Extract the [X, Y] coordinate from the center of the cell holding the provided text.  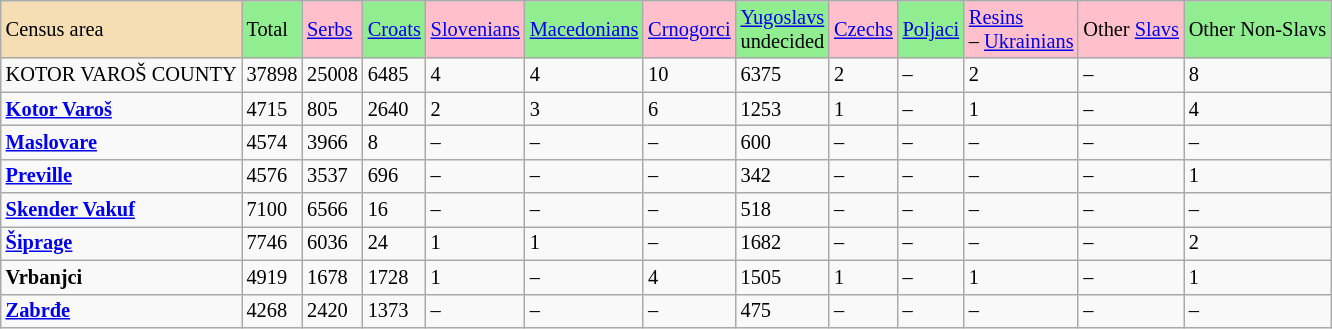
342 [782, 176]
KOTOR VAROŠ COUNTY [122, 75]
10 [689, 75]
3966 [332, 142]
Kotor Varoš [122, 109]
Serbs [332, 29]
1373 [394, 311]
805 [332, 109]
2640 [394, 109]
Czechs [864, 29]
1728 [394, 277]
1682 [782, 243]
1505 [782, 277]
24 [394, 243]
Crnogorci [689, 29]
6375 [782, 75]
6036 [332, 243]
518 [782, 210]
Skender Vakuf [122, 210]
Poljaci [931, 29]
1678 [332, 277]
6566 [332, 210]
7746 [272, 243]
Total [272, 29]
Slovenians [476, 29]
Other Slavs [1130, 29]
37898 [272, 75]
475 [782, 311]
Šiprage [122, 243]
1253 [782, 109]
4574 [272, 142]
6 [689, 109]
Preville [122, 176]
4919 [272, 277]
Macedonians [584, 29]
Vrbanjci [122, 277]
25008 [332, 75]
3 [584, 109]
3537 [332, 176]
4576 [272, 176]
600 [782, 142]
Resins – Ukrainians [1021, 29]
Zabrđe [122, 311]
2420 [332, 311]
Maslovare [122, 142]
4268 [272, 311]
7100 [272, 210]
Other Non-Slavs [1258, 29]
696 [394, 176]
16 [394, 210]
Census area [122, 29]
Croats [394, 29]
6485 [394, 75]
4715 [272, 109]
Yugoslavs undecided [782, 29]
